Find where the given text appears and provide that cell's center as (X, Y) coordinate. 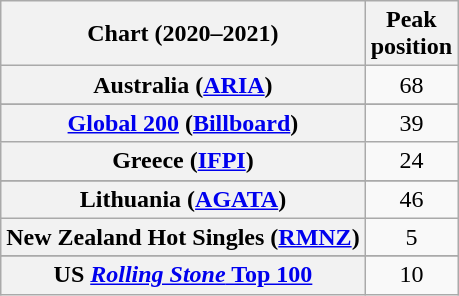
Lithuania (AGATA) (183, 199)
5 (411, 237)
Chart (2020–2021) (183, 34)
24 (411, 161)
Australia (ARIA) (183, 85)
68 (411, 85)
39 (411, 123)
Peakposition (411, 34)
New Zealand Hot Singles (RMNZ) (183, 237)
US Rolling Stone Top 100 (183, 275)
46 (411, 199)
10 (411, 275)
Global 200 (Billboard) (183, 123)
Greece (IFPI) (183, 161)
